Return (x, y) of the center of cell containing provided text 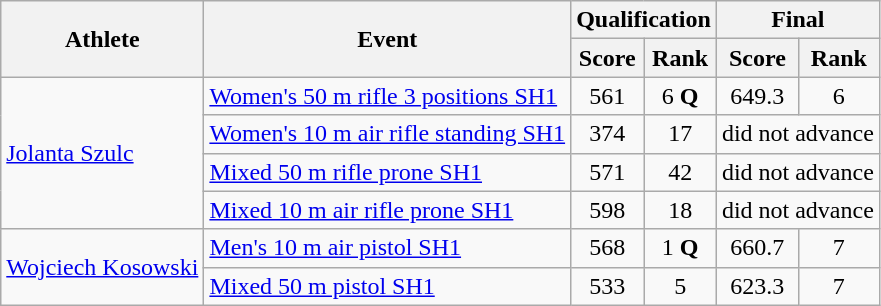
571 (608, 172)
Mixed 50 m rifle prone SH1 (388, 172)
Jolanta Szulc (102, 153)
561 (608, 96)
Women's 10 m air rifle standing SH1 (388, 134)
Qualification (644, 20)
18 (680, 210)
Wojciech Kosowski (102, 267)
Mixed 10 m air rifle prone SH1 (388, 210)
Event (388, 39)
374 (608, 134)
660.7 (757, 248)
Athlete (102, 39)
42 (680, 172)
6 Q (680, 96)
568 (608, 248)
649.3 (757, 96)
598 (608, 210)
Women's 50 m rifle 3 positions SH1 (388, 96)
17 (680, 134)
Mixed 50 m pistol SH1 (388, 286)
5 (680, 286)
623.3 (757, 286)
6 (838, 96)
Men's 10 m air pistol SH1 (388, 248)
533 (608, 286)
Final (798, 20)
1 Q (680, 248)
